Locate the cell with the specified text and output its [X, Y] center coordinate. 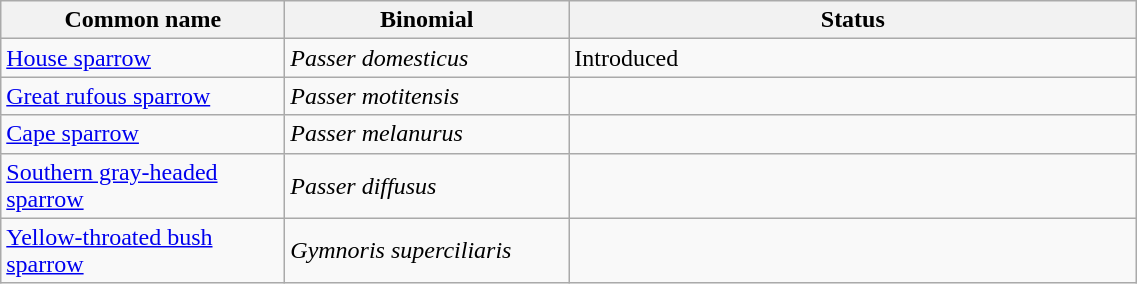
Passer motitensis [427, 96]
Passer melanurus [427, 134]
Southern gray-headed sparrow [143, 186]
Great rufous sparrow [143, 96]
Passer diffusus [427, 186]
Binomial [427, 20]
Introduced [853, 58]
House sparrow [143, 58]
Cape sparrow [143, 134]
Gymnoris superciliaris [427, 250]
Common name [143, 20]
Passer domesticus [427, 58]
Yellow-throated bush sparrow [143, 250]
Status [853, 20]
